Identify which cell holds the provided text, then report its (x, y) central coordinate. 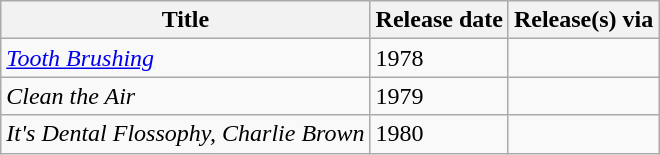
1980 (439, 134)
Release(s) via (583, 20)
Tooth Brushing (186, 58)
Title (186, 20)
It's Dental Flossophy, Charlie Brown (186, 134)
Clean the Air (186, 96)
1978 (439, 58)
1979 (439, 96)
Release date (439, 20)
